Locate the cell with the specified text and output its (X, Y) center coordinate. 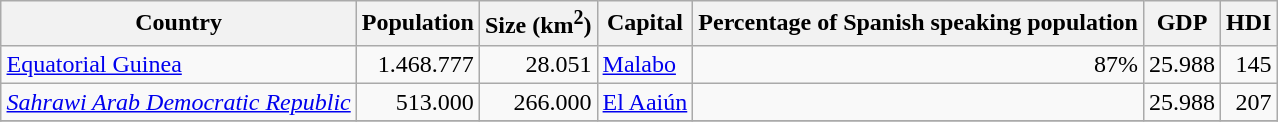
Country (178, 24)
207 (1249, 102)
513.000 (418, 102)
145 (1249, 64)
HDI (1249, 24)
Size (km2) (538, 24)
1.468.777 (418, 64)
87% (918, 64)
Population (418, 24)
266.000 (538, 102)
GDP (1182, 24)
Malabo (645, 64)
Capital (645, 24)
Sahrawi Arab Democratic Republic (178, 102)
Percentage of Spanish speaking population (918, 24)
Equatorial Guinea (178, 64)
28.051 (538, 64)
El Aaiún (645, 102)
